Scan for the cell matching the given text and deliver its [X, Y] coordinate at center. 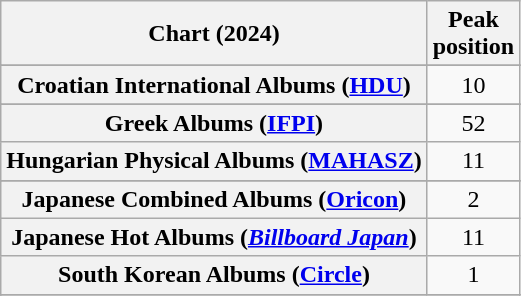
10 [473, 85]
Peakposition [473, 34]
Croatian International Albums (HDU) [214, 85]
52 [473, 123]
Japanese Hot Albums (Billboard Japan) [214, 237]
South Korean Albums (Circle) [214, 275]
1 [473, 275]
Chart (2024) [214, 34]
Japanese Combined Albums (Oricon) [214, 199]
Hungarian Physical Albums (MAHASZ) [214, 161]
Greek Albums (IFPI) [214, 123]
2 [473, 199]
